Return the (x, y) coordinate for the center point of the cell that contains the specified text.  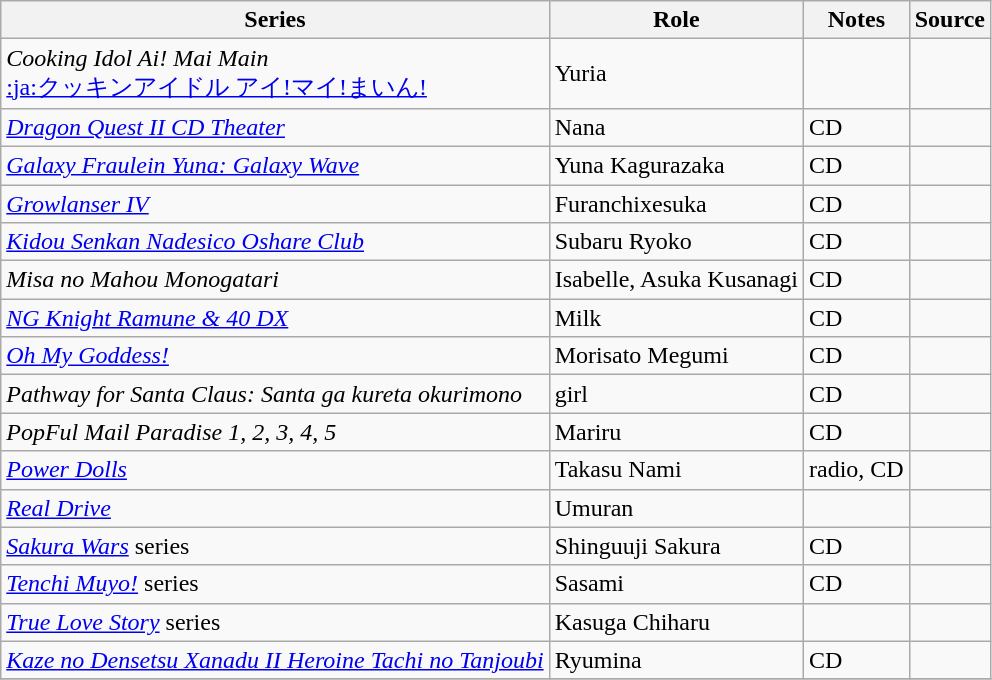
Nana (676, 127)
Kidou Senkan Nadesico Oshare Club (275, 242)
Sakura Wars series (275, 546)
Mariru (676, 432)
Takasu Nami (676, 470)
Pathway for Santa Claus: Santa ga kureta okurimono (275, 394)
True Love Story series (275, 622)
Notes (856, 20)
radio, CD (856, 470)
Milk (676, 318)
Source (950, 20)
Sasami (676, 584)
Misa no Mahou Monogatari (275, 280)
Morisato Megumi (676, 356)
Kasuga Chiharu (676, 622)
Dragon Quest II CD Theater (275, 127)
Ryumina (676, 660)
Cooking Idol Ai! Mai Main:ja:クッキンアイドル アイ!マイ!まいん! (275, 74)
Subaru Ryoko (676, 242)
Furanchixesuka (676, 203)
NG Knight Ramune & 40 DX (275, 318)
Real Drive (275, 508)
Tenchi Muyo! series (275, 584)
Kaze no Densetsu Xanadu II Heroine Tachi no Tanjoubi (275, 660)
Role (676, 20)
Shinguuji Sakura (676, 546)
Isabelle, Asuka Kusanagi (676, 280)
Power Dolls (275, 470)
Oh My Goddess! (275, 356)
girl (676, 394)
PopFul Mail Paradise 1, 2, 3, 4, 5 (275, 432)
Galaxy Fraulein Yuna: Galaxy Wave (275, 165)
Yuria (676, 74)
Yuna Kagurazaka (676, 165)
Umuran (676, 508)
Series (275, 20)
Growlanser IV (275, 203)
